Identify which cell holds the provided text, then report its [x, y] central coordinate. 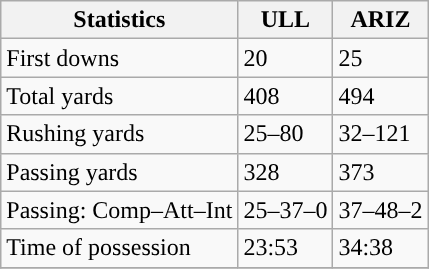
Time of possession [120, 248]
328 [286, 172]
34:38 [380, 248]
ULL [286, 20]
37–48–2 [380, 210]
494 [380, 96]
25–37–0 [286, 210]
Rushing yards [120, 134]
23:53 [286, 248]
20 [286, 58]
Statistics [120, 20]
32–121 [380, 134]
373 [380, 172]
Total yards [120, 96]
25–80 [286, 134]
Passing yards [120, 172]
ARIZ [380, 20]
Passing: Comp–Att–Int [120, 210]
First downs [120, 58]
25 [380, 58]
408 [286, 96]
